Locate the cell with the specified text and output its (X, Y) center coordinate. 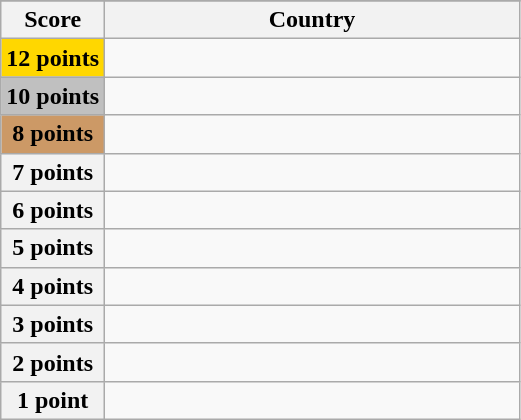
10 points (53, 96)
4 points (53, 286)
3 points (53, 324)
8 points (53, 134)
Country (312, 20)
1 point (53, 400)
12 points (53, 58)
6 points (53, 210)
5 points (53, 248)
2 points (53, 362)
7 points (53, 172)
Score (53, 20)
